Detect which cell encompasses the target text, then output its [X, Y] center coordinate. 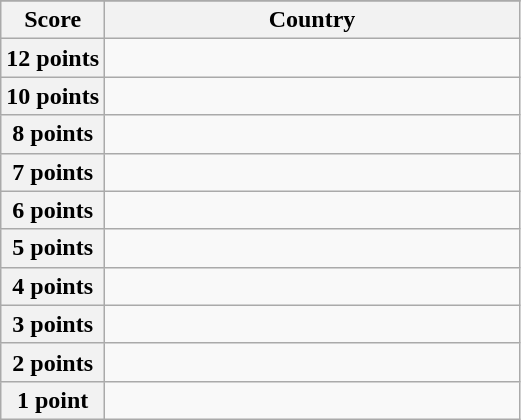
7 points [53, 172]
3 points [53, 324]
10 points [53, 96]
8 points [53, 134]
Country [312, 20]
6 points [53, 210]
4 points [53, 286]
5 points [53, 248]
1 point [53, 400]
12 points [53, 58]
2 points [53, 362]
Score [53, 20]
